Scan for the cell matching the given text and deliver its (X, Y) coordinate at center. 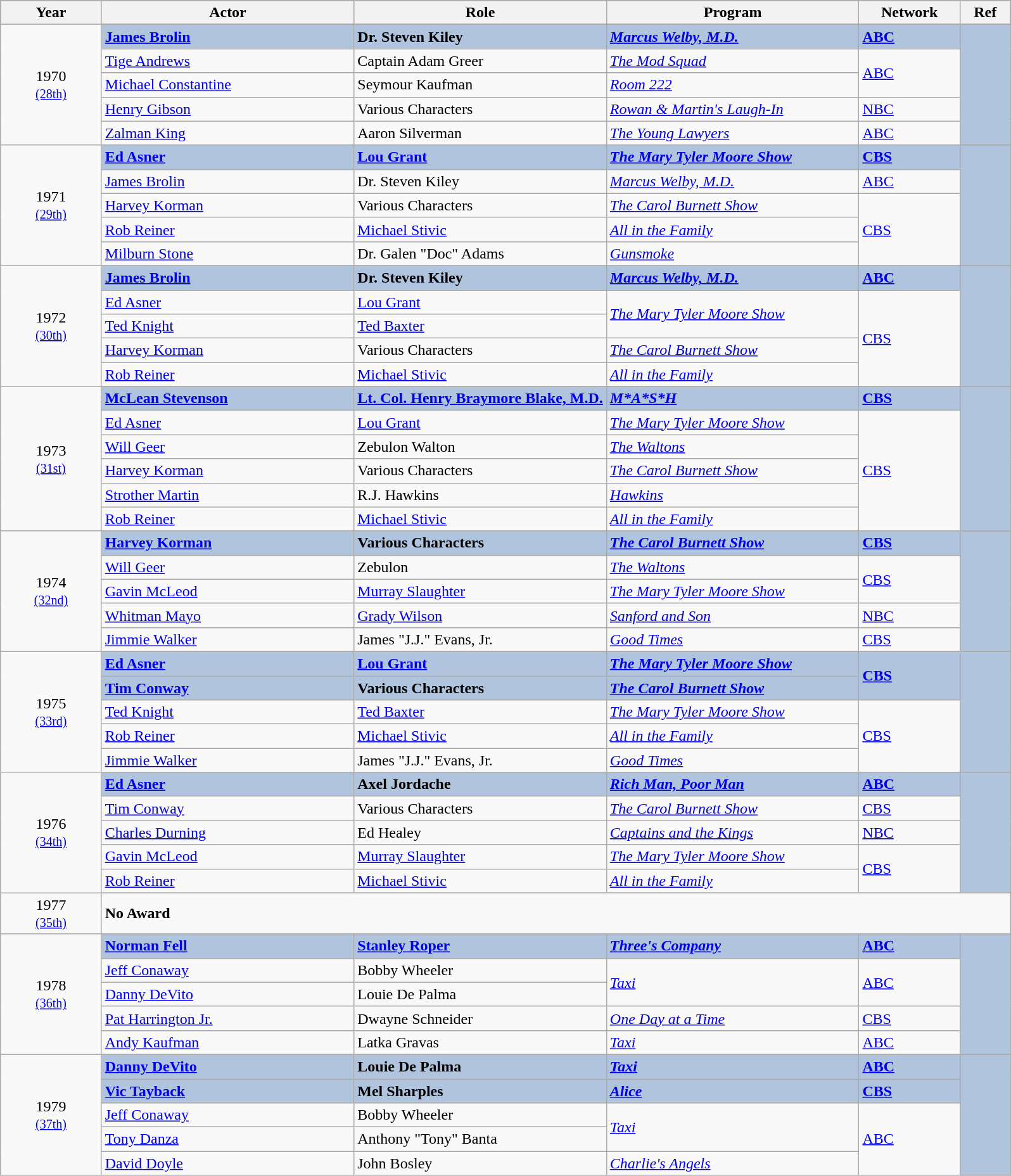
Aaron Silverman (480, 133)
David Doyle (228, 1163)
Ed Healey (480, 833)
Mel Sharples (480, 1090)
Lt. Col. Henry Braymore Blake, M.D. (480, 399)
1976 (34th) (51, 833)
Charles Durning (228, 833)
1975 (33rd) (51, 712)
Dr. Galen "Doc" Adams (480, 253)
Ref (985, 13)
1971 (29th) (51, 205)
Captain Adam Greer (480, 61)
Stanley Roper (480, 946)
1977 (35th) (51, 914)
The Mod Squad (732, 61)
One Day at a Time (732, 1018)
Whitman Mayo (228, 615)
John Bosley (480, 1163)
Three's Company (732, 946)
Vic Tayback (228, 1090)
Latka Gravas (480, 1042)
Michael Constantine (228, 85)
Sanford and Son (732, 615)
1974 (32nd) (51, 591)
Anthony "Tony" Banta (480, 1139)
Gunsmoke (732, 253)
Dwayne Schneider (480, 1018)
1970 (28th) (51, 85)
M*A*S*H (732, 399)
Milburn Stone (228, 253)
Henry Gibson (228, 109)
No Award (556, 914)
Strother Martin (228, 495)
Tony Danza (228, 1139)
Pat Harrington Jr. (228, 1018)
1972 (30th) (51, 326)
Alice (732, 1090)
Captains and the Kings (732, 833)
R.J. Hawkins (480, 495)
1973 (31st) (51, 459)
Andy Kaufman (228, 1042)
The Young Lawyers (732, 133)
Year (51, 13)
Zalman King (228, 133)
Zebulon Walton (480, 447)
1978 (36th) (51, 994)
1979 (37th) (51, 1115)
Room 222 (732, 85)
Seymour Kaufman (480, 85)
Rich Man, Poor Man (732, 784)
Rowan & Martin's Laugh-In (732, 109)
Zebulon (480, 567)
Tige Andrews (228, 61)
Program (732, 13)
Hawkins (732, 495)
Role (480, 13)
Charlie's Angels (732, 1163)
McLean Stevenson (228, 399)
Grady Wilson (480, 615)
Network (910, 13)
Norman Fell (228, 946)
Axel Jordache (480, 784)
Actor (228, 13)
